Capture the cell that displays the provided text and extract its [x, y] central coordinate. 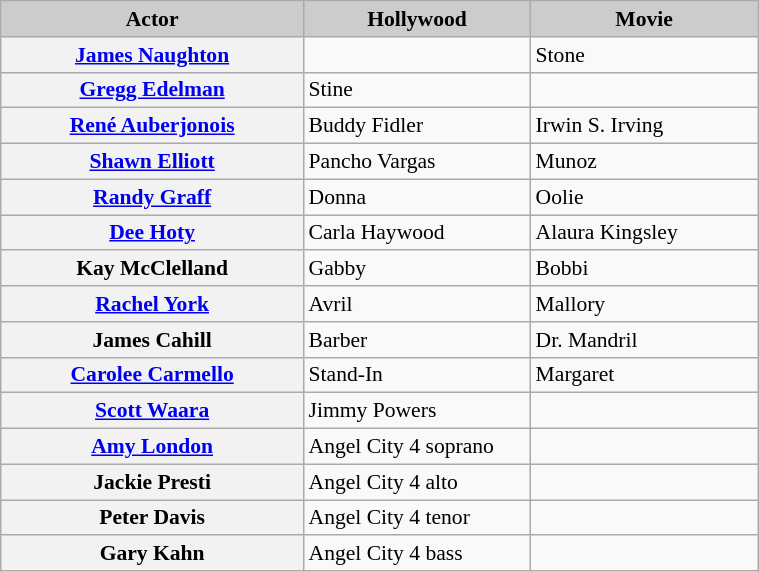
Randy Graff [152, 197]
Dee Hoty [152, 233]
Mallory [644, 304]
Angel City 4 soprano [416, 447]
Bobbi [644, 269]
Jackie Presti [152, 482]
Scott Waara [152, 411]
Rachel York [152, 304]
Shawn Elliott [152, 162]
René Auberjonois [152, 126]
Amy London [152, 447]
James Cahill [152, 340]
Actor [152, 19]
Hollywood [416, 19]
Gregg Edelman [152, 90]
Avril [416, 304]
Munoz [644, 162]
Buddy Fidler [416, 126]
Alaura Kingsley [644, 233]
James Naughton [152, 55]
Margaret [644, 375]
Angel City 4 alto [416, 482]
Jimmy Powers [416, 411]
Kay McClelland [152, 269]
Donna [416, 197]
Dr. Mandril [644, 340]
Peter Davis [152, 518]
Pancho Vargas [416, 162]
Gabby [416, 269]
Oolie [644, 197]
Carolee Carmello [152, 375]
Barber [416, 340]
Carla Haywood [416, 233]
Movie [644, 19]
Stone [644, 55]
Stand-In [416, 375]
Stine [416, 90]
Angel City 4 tenor [416, 518]
Irwin S. Irving [644, 126]
Angel City 4 bass [416, 554]
Gary Kahn [152, 554]
